Output the (x, y) coordinate of the center of the cell containing the given text.  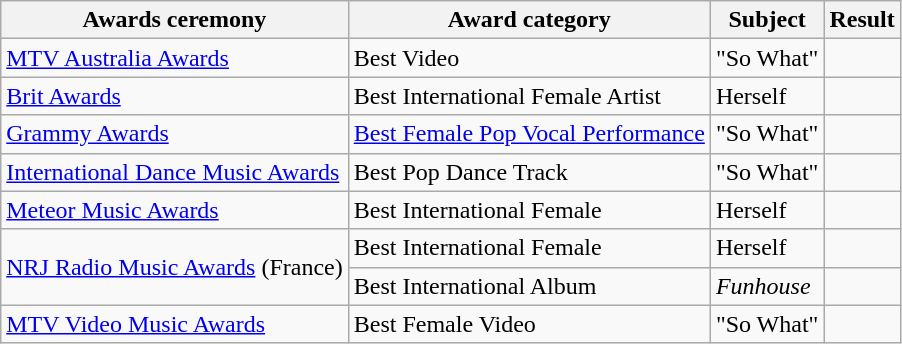
Funhouse (767, 286)
Awards ceremony (174, 20)
Best International Album (529, 286)
Best Female Pop Vocal Performance (529, 134)
Grammy Awards (174, 134)
MTV Australia Awards (174, 58)
International Dance Music Awards (174, 172)
Result (862, 20)
Subject (767, 20)
Meteor Music Awards (174, 210)
Best Female Video (529, 324)
Brit Awards (174, 96)
Award category (529, 20)
Best Video (529, 58)
MTV Video Music Awards (174, 324)
Best Pop Dance Track (529, 172)
NRJ Radio Music Awards (France) (174, 267)
Best International Female Artist (529, 96)
